Find where the given text appears and provide that cell's center as [X, Y] coordinate. 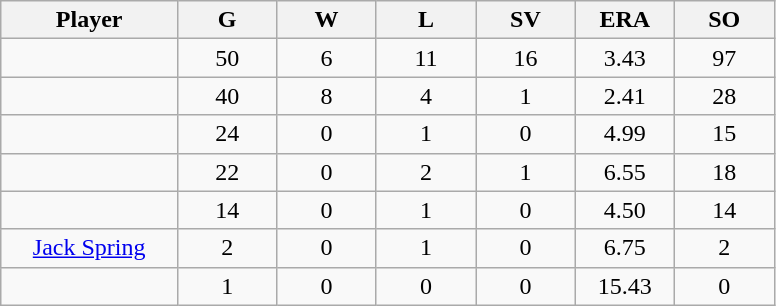
11 [426, 58]
15.43 [624, 286]
Jack Spring [90, 248]
4.99 [624, 134]
L [426, 20]
40 [226, 96]
50 [226, 58]
SO [724, 20]
ERA [624, 20]
18 [724, 172]
28 [724, 96]
8 [326, 96]
3.43 [624, 58]
97 [724, 58]
6.75 [624, 248]
15 [724, 134]
4.50 [624, 210]
SV [526, 20]
16 [526, 58]
22 [226, 172]
W [326, 20]
6 [326, 58]
2.41 [624, 96]
24 [226, 134]
4 [426, 96]
G [226, 20]
Player [90, 20]
6.55 [624, 172]
